Find where the given text appears and provide that cell's center as (X, Y) coordinate. 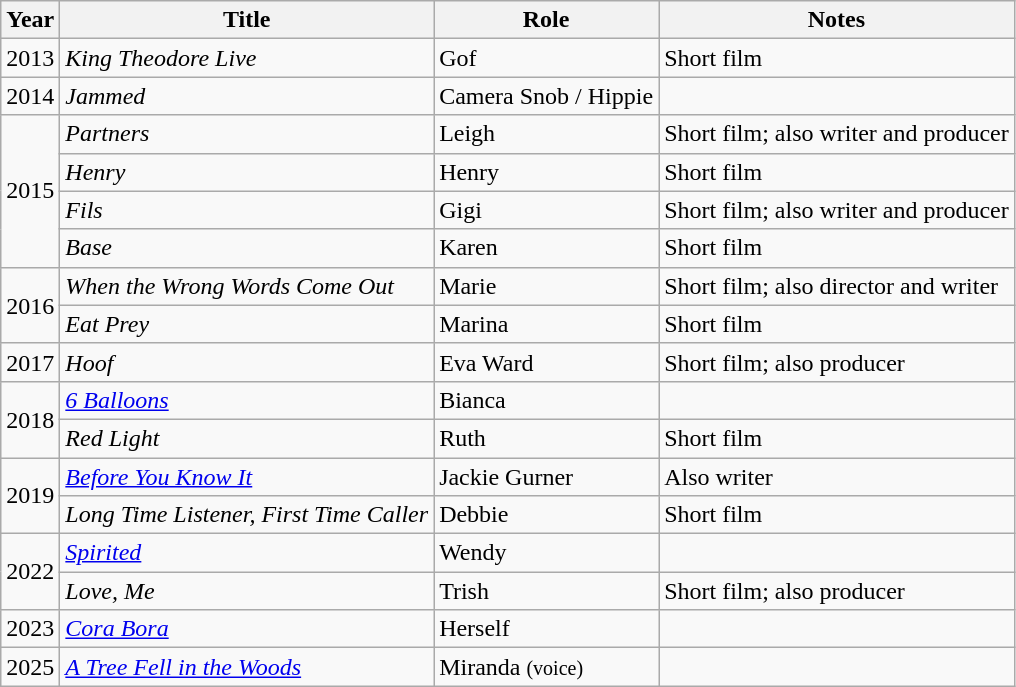
Year (30, 20)
2025 (30, 667)
Also writer (837, 477)
When the Wrong Words Come Out (247, 286)
Jammed (247, 96)
Jackie Gurner (546, 477)
King Theodore Live (247, 58)
A Tree Fell in the Woods (247, 667)
2016 (30, 305)
2022 (30, 572)
Notes (837, 20)
Before You Know It (247, 477)
Fils (247, 210)
2014 (30, 96)
Title (247, 20)
2018 (30, 419)
Herself (546, 629)
Hoof (247, 362)
Base (247, 248)
2023 (30, 629)
2015 (30, 191)
Eat Prey (247, 324)
Trish (546, 591)
Ruth (546, 438)
Debbie (546, 515)
2013 (30, 58)
Marina (546, 324)
Camera Snob / Hippie (546, 96)
Eva Ward (546, 362)
Spirited (247, 553)
Love, Me (247, 591)
Wendy (546, 553)
Karen (546, 248)
2019 (30, 496)
Role (546, 20)
2017 (30, 362)
Leigh (546, 134)
Red Light (247, 438)
Gigi (546, 210)
6 Balloons (247, 400)
Cora Bora (247, 629)
Miranda (voice) (546, 667)
Bianca (546, 400)
Gof (546, 58)
Short film; also director and writer (837, 286)
Long Time Listener, First Time Caller (247, 515)
Partners (247, 134)
Marie (546, 286)
